Return the (X, Y) coordinate for the center point of the cell that contains the specified text.  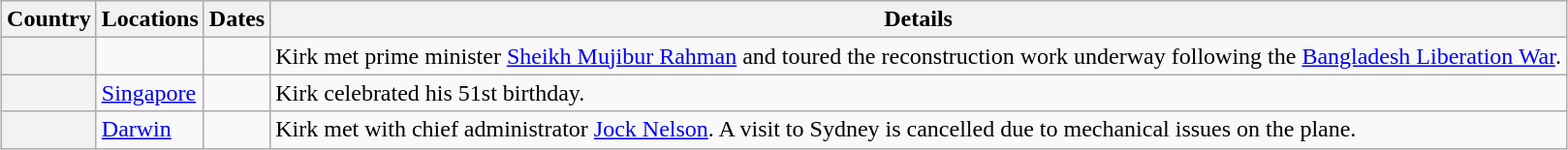
Kirk met with chief administrator Jock Nelson. A visit to Sydney is cancelled due to mechanical issues on the plane. (919, 130)
Dates (236, 19)
Kirk met prime minister Sheikh Mujibur Rahman and toured the reconstruction work underway following the Bangladesh Liberation War. (919, 56)
Darwin (149, 130)
Singapore (149, 93)
Details (919, 19)
Country (49, 19)
Locations (149, 19)
Kirk celebrated his 51st birthday. (919, 93)
